Identify which cell holds the provided text, then report its [x, y] central coordinate. 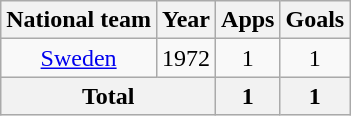
Total [108, 96]
Goals [315, 20]
National team [79, 20]
Sweden [79, 58]
1972 [186, 58]
Year [186, 20]
Apps [248, 20]
